Return (X, Y) of the center of cell containing provided text 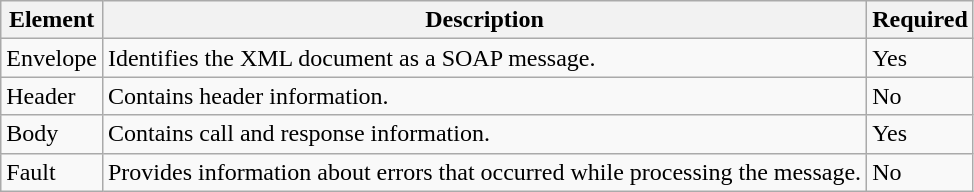
Envelope (52, 58)
Description (484, 20)
Contains call and response information. (484, 134)
Body (52, 134)
Identifies the XML document as a SOAP message. (484, 58)
Element (52, 20)
Provides information about errors that occurred while processing the message. (484, 172)
Header (52, 96)
Required (920, 20)
Fault (52, 172)
Contains header information. (484, 96)
